Extract the (X, Y) coordinate from the center of the cell holding the provided text.  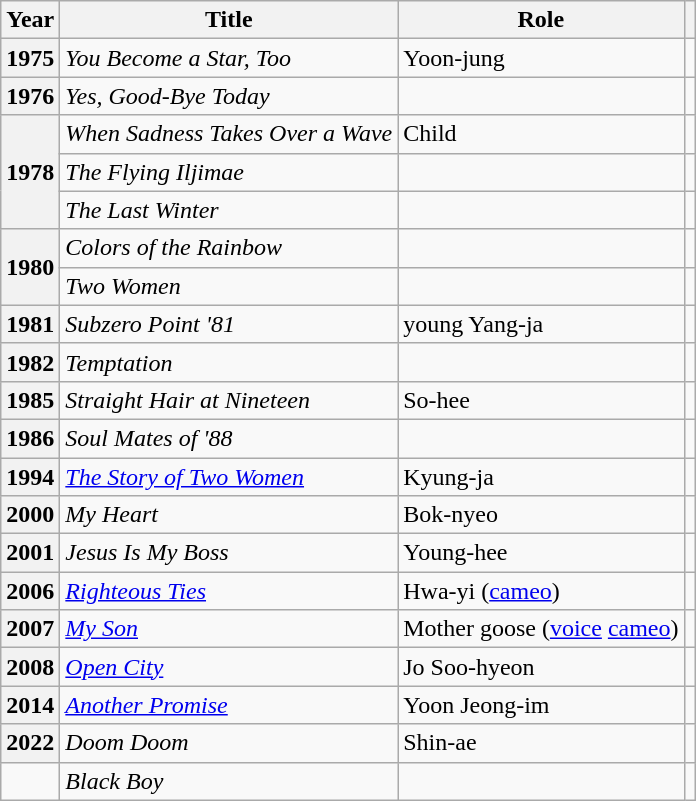
1986 (30, 438)
Year (30, 20)
Righteous Ties (229, 591)
Yoon Jeong-im (541, 705)
Role (541, 20)
2007 (30, 629)
Yes, Good-Bye Today (229, 96)
The Flying Iljimae (229, 172)
Open City (229, 667)
Doom Doom (229, 743)
Black Boy (229, 781)
Yoon-jung (541, 58)
Young-hee (541, 553)
My Heart (229, 515)
Jo Soo-hyeon (541, 667)
1975 (30, 58)
Soul Mates of '88 (229, 438)
Straight Hair at Nineteen (229, 400)
When Sadness Takes Over a Wave (229, 134)
Title (229, 20)
1981 (30, 324)
So-hee (541, 400)
1994 (30, 477)
Colors of the Rainbow (229, 248)
1976 (30, 96)
1980 (30, 267)
1985 (30, 400)
My Son (229, 629)
2014 (30, 705)
The Last Winter (229, 210)
Shin-ae (541, 743)
2006 (30, 591)
young Yang-ja (541, 324)
Hwa-yi (cameo) (541, 591)
2000 (30, 515)
Kyung-ja (541, 477)
You Become a Star, Too (229, 58)
2022 (30, 743)
Another Promise (229, 705)
Subzero Point '81 (229, 324)
The Story of Two Women (229, 477)
Child (541, 134)
Jesus Is My Boss (229, 553)
2008 (30, 667)
1982 (30, 362)
Mother goose (voice cameo) (541, 629)
Temptation (229, 362)
1978 (30, 172)
Two Women (229, 286)
Bok-nyeo (541, 515)
2001 (30, 553)
